Provide the [x, y] coordinate of the cell's center where the given text is located.  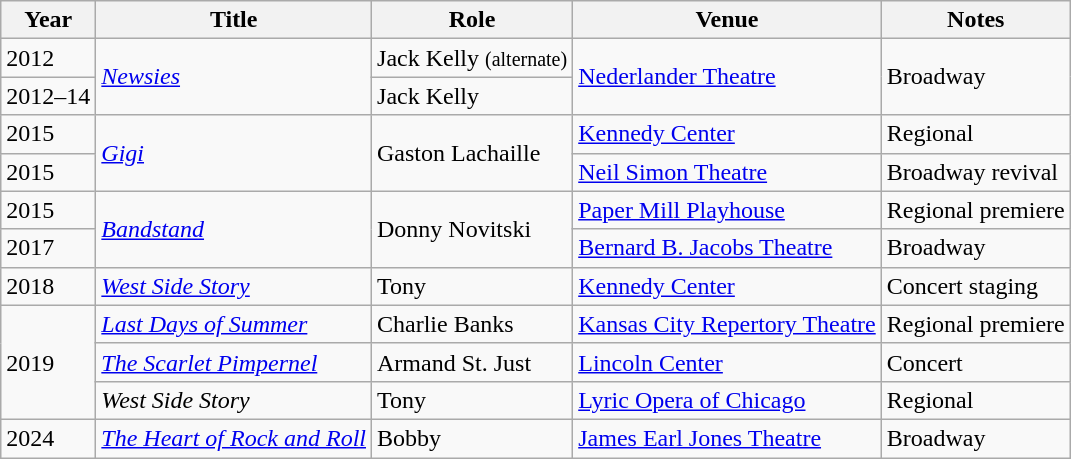
Charlie Banks [472, 324]
Year [48, 20]
Newsies [234, 77]
Lyric Opera of Chicago [728, 400]
Bernard B. Jacobs Theatre [728, 248]
Jack Kelly (alternate) [472, 58]
Role [472, 20]
The Heart of Rock and Roll [234, 438]
Nederlander Theatre [728, 77]
James Earl Jones Theatre [728, 438]
Last Days of Summer [234, 324]
Donny Novitski [472, 229]
Bandstand [234, 229]
2019 [48, 362]
Broadway revival [976, 172]
Kansas City Repertory Theatre [728, 324]
2012 [48, 58]
Concert staging [976, 286]
Notes [976, 20]
Jack Kelly [472, 96]
Concert [976, 362]
Paper Mill Playhouse [728, 210]
Title [234, 20]
Lincoln Center [728, 362]
2024 [48, 438]
The Scarlet Pimpernel [234, 362]
Bobby [472, 438]
Gigi [234, 153]
2018 [48, 286]
Armand St. Just [472, 362]
Venue [728, 20]
2017 [48, 248]
Neil Simon Theatre [728, 172]
2012–14 [48, 96]
Gaston Lachaille [472, 153]
